Detect which cell encompasses the target text, then output its [x, y] center coordinate. 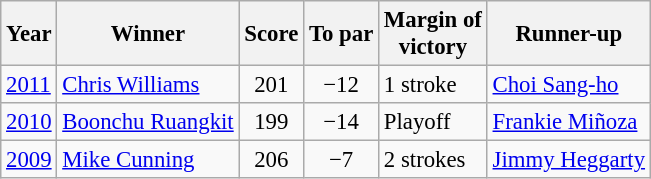
−12 [342, 85]
Runner-up [568, 34]
Playoff [434, 122]
2011 [29, 85]
1 stroke [434, 85]
Jimmy Heggarty [568, 160]
To par [342, 34]
2009 [29, 160]
Choi Sang-ho [568, 85]
Boonchu Ruangkit [148, 122]
Winner [148, 34]
Frankie Miñoza [568, 122]
206 [272, 160]
Mike Cunning [148, 160]
Chris Williams [148, 85]
−14 [342, 122]
−7 [342, 160]
Year [29, 34]
2010 [29, 122]
2 strokes [434, 160]
Margin ofvictory [434, 34]
199 [272, 122]
201 [272, 85]
Score [272, 34]
